Return the (X, Y) coordinate for the center point of the cell that contains the specified text.  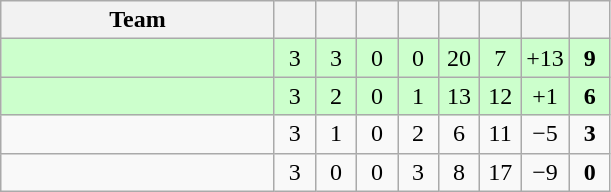
+1 (546, 96)
20 (460, 58)
7 (500, 58)
+13 (546, 58)
17 (500, 172)
9 (590, 58)
13 (460, 96)
8 (460, 172)
12 (500, 96)
11 (500, 134)
−9 (546, 172)
Team (138, 20)
−5 (546, 134)
